Return [X, Y] of the center of cell containing provided text 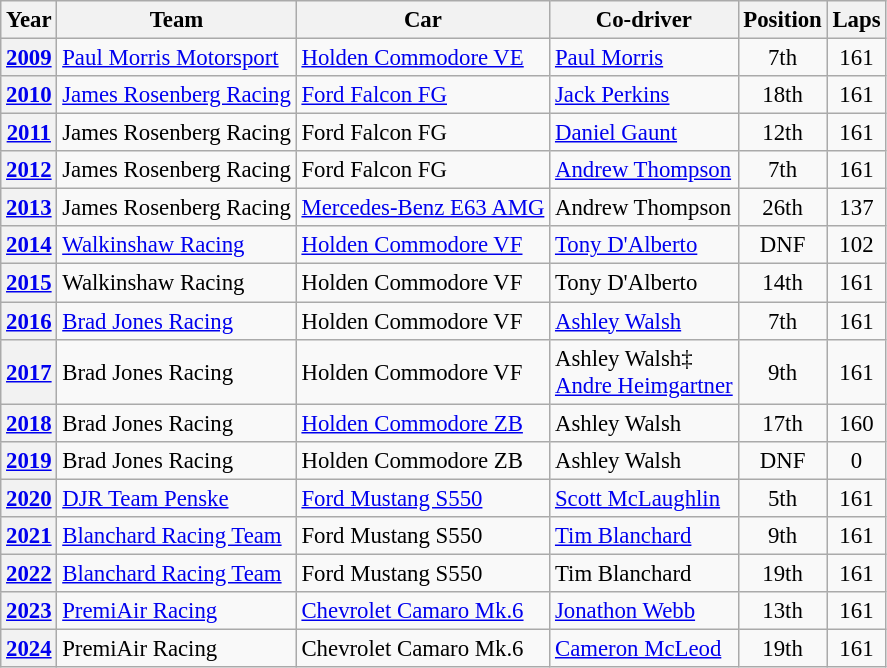
2019 [29, 460]
0 [856, 460]
2010 [29, 95]
160 [856, 423]
2016 [29, 321]
2009 [29, 58]
14th [782, 283]
Jonathon Webb [644, 611]
Position [782, 20]
DJR Team Penske [176, 498]
Paul Morris [644, 58]
2014 [29, 245]
2011 [29, 133]
Scott McLaughlin [644, 498]
2021 [29, 536]
Holden Commodore VE [423, 58]
Cameron McLeod [644, 648]
2017 [29, 372]
2023 [29, 611]
2015 [29, 283]
5th [782, 498]
26th [782, 208]
2022 [29, 573]
2018 [29, 423]
Laps [856, 20]
2020 [29, 498]
137 [856, 208]
Mercedes-Benz E63 AMG [423, 208]
Paul Morris Motorsport [176, 58]
Car [423, 20]
Year [29, 20]
13th [782, 611]
18th [782, 95]
2013 [29, 208]
12th [782, 133]
Co-driver [644, 20]
17th [782, 423]
2012 [29, 170]
Jack Perkins [644, 95]
Team [176, 20]
Daniel Gaunt [644, 133]
102 [856, 245]
2024 [29, 648]
Ashley Walsh‡ Andre Heimgartner [644, 372]
